Capture the cell that displays the provided text and extract its (x, y) central coordinate. 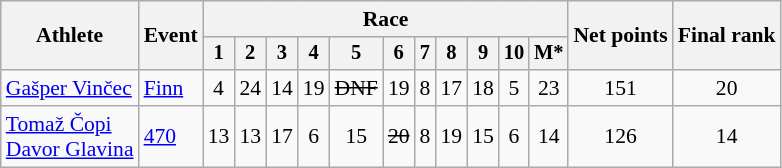
23 (548, 88)
18 (483, 88)
24 (250, 88)
1 (219, 54)
Net points (620, 36)
470 (171, 136)
3 (282, 54)
Event (171, 36)
126 (620, 136)
151 (620, 88)
10 (514, 54)
M* (548, 54)
Finn (171, 88)
Gašper Vinčec (70, 88)
Race (386, 19)
Final rank (727, 36)
2 (250, 54)
Athlete (70, 36)
DNF (356, 88)
9 (483, 54)
Tomaž ČopiDavor Glavina (70, 136)
7 (426, 54)
